Find where the given text appears and provide that cell's center as (X, Y) coordinate. 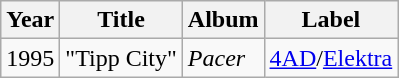
4AD/Elektra (331, 58)
Pacer (223, 58)
Year (30, 20)
Album (223, 20)
1995 (30, 58)
"Tipp City" (121, 58)
Label (331, 20)
Title (121, 20)
